Return [x, y] of the center of cell containing provided text 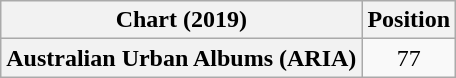
Position [409, 20]
77 [409, 58]
Australian Urban Albums (ARIA) [182, 58]
Chart (2019) [182, 20]
